Detect which cell encompasses the target text, then output its [X, Y] center coordinate. 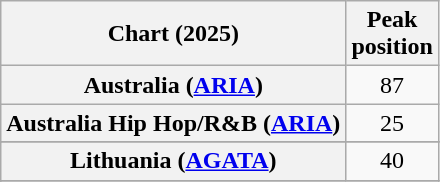
Chart (2025) [174, 34]
Lithuania (AGATA) [174, 161]
87 [392, 85]
25 [392, 123]
Peakposition [392, 34]
40 [392, 161]
Australia (ARIA) [174, 85]
Australia Hip Hop/R&B (ARIA) [174, 123]
